Return [X, Y] of the center of cell containing provided text 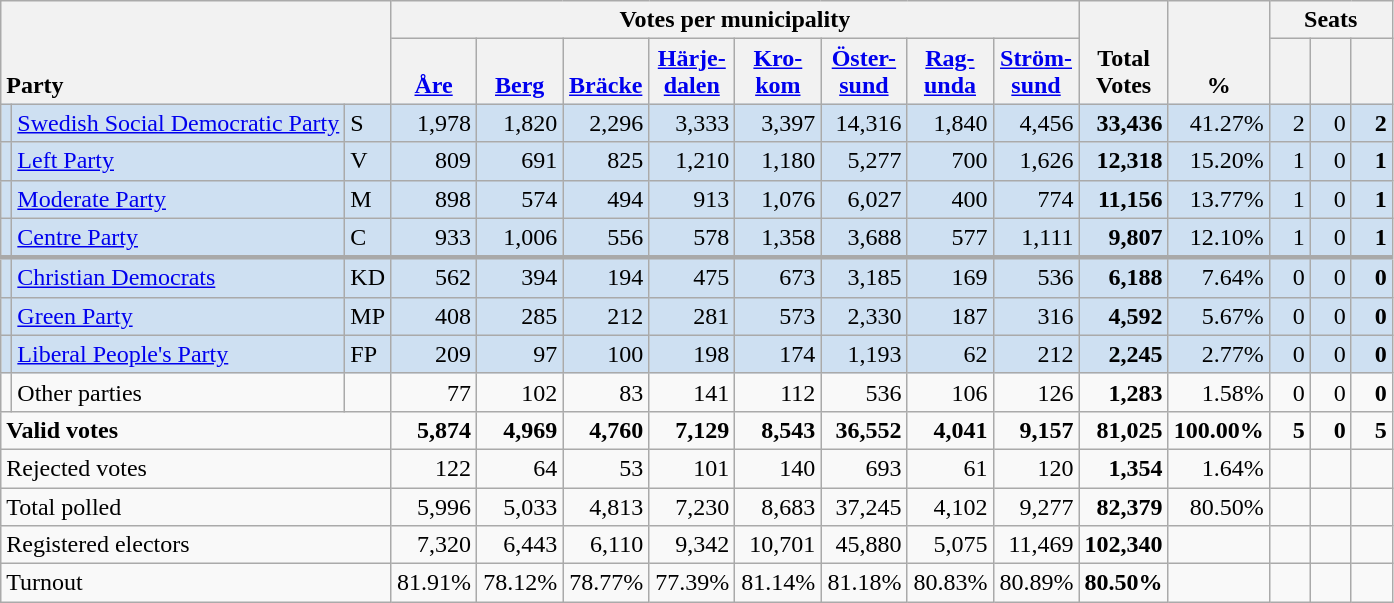
100.00% [1218, 430]
Green Party [178, 316]
573 [778, 316]
78.12% [520, 583]
C [368, 238]
913 [692, 199]
11,156 [1124, 199]
2,245 [1124, 354]
556 [606, 238]
691 [520, 161]
4,456 [1036, 123]
4,969 [520, 430]
475 [692, 278]
187 [950, 316]
4,760 [606, 430]
281 [692, 316]
1.64% [1218, 468]
400 [950, 199]
8,683 [778, 507]
140 [778, 468]
62 [950, 354]
1,111 [1036, 238]
693 [864, 468]
81.91% [434, 583]
1,840 [950, 123]
574 [520, 199]
825 [606, 161]
12.10% [1218, 238]
112 [778, 392]
8,543 [778, 430]
4,102 [950, 507]
4,041 [950, 430]
15.20% [1218, 161]
Liberal People's Party [178, 354]
5,874 [434, 430]
102,340 [1124, 545]
100 [606, 354]
198 [692, 354]
2,330 [864, 316]
106 [950, 392]
MP [368, 316]
12,318 [1124, 161]
1,006 [520, 238]
1.58% [1218, 392]
Härje- dalen [692, 72]
3,185 [864, 278]
Valid votes [196, 430]
120 [1036, 468]
2.77% [1218, 354]
Registered electors [196, 545]
83 [606, 392]
394 [520, 278]
1,210 [692, 161]
81,025 [1124, 430]
408 [434, 316]
5,075 [950, 545]
494 [606, 199]
Total polled [196, 507]
2,296 [606, 123]
7,230 [692, 507]
169 [950, 278]
174 [778, 354]
4,592 [1124, 316]
102 [520, 392]
5,033 [520, 507]
41.27% [1218, 123]
S [368, 123]
80.89% [1036, 583]
Seats [1330, 20]
1,820 [520, 123]
Bräcke [606, 72]
Total Votes [1124, 52]
81.14% [778, 583]
209 [434, 354]
1,180 [778, 161]
316 [1036, 316]
9,157 [1036, 430]
Åre [434, 72]
126 [1036, 392]
3,397 [778, 123]
1,354 [1124, 468]
FP [368, 354]
7,320 [434, 545]
5.67% [1218, 316]
Rejected votes [196, 468]
81.18% [864, 583]
Ström- sund [1036, 72]
6,110 [606, 545]
Party [196, 52]
36,552 [864, 430]
577 [950, 238]
Kro- kom [778, 72]
45,880 [864, 545]
1,626 [1036, 161]
Rag- unda [950, 72]
3,688 [864, 238]
898 [434, 199]
6,443 [520, 545]
9,277 [1036, 507]
1,358 [778, 238]
77.39% [692, 583]
M [368, 199]
122 [434, 468]
700 [950, 161]
673 [778, 278]
37,245 [864, 507]
11,469 [1036, 545]
Centre Party [178, 238]
5,996 [434, 507]
KD [368, 278]
9,807 [1124, 238]
Votes per municipality [735, 20]
1,978 [434, 123]
562 [434, 278]
14,316 [864, 123]
809 [434, 161]
Left Party [178, 161]
1,283 [1124, 392]
13.77% [1218, 199]
101 [692, 468]
6,027 [864, 199]
7.64% [1218, 278]
77 [434, 392]
Other parties [178, 392]
3,333 [692, 123]
285 [520, 316]
97 [520, 354]
Berg [520, 72]
9,342 [692, 545]
5,277 [864, 161]
Öster- sund [864, 72]
61 [950, 468]
774 [1036, 199]
82,379 [1124, 507]
Swedish Social Democratic Party [178, 123]
4,813 [606, 507]
64 [520, 468]
7,129 [692, 430]
80.83% [950, 583]
194 [606, 278]
Turnout [196, 583]
% [1218, 52]
53 [606, 468]
33,436 [1124, 123]
Christian Democrats [178, 278]
Moderate Party [178, 199]
V [368, 161]
141 [692, 392]
78.77% [606, 583]
6,188 [1124, 278]
1,076 [778, 199]
10,701 [778, 545]
1,193 [864, 354]
578 [692, 238]
933 [434, 238]
